For the text-containing cell, return its midpoint in [X, Y] coordinate format. 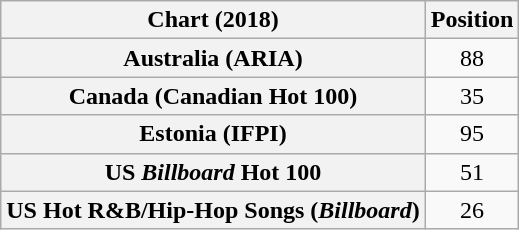
US Hot R&B/Hip-Hop Songs (Billboard) [213, 210]
35 [472, 96]
26 [472, 210]
Australia (ARIA) [213, 58]
88 [472, 58]
Position [472, 20]
Canada (Canadian Hot 100) [213, 96]
US Billboard Hot 100 [213, 172]
Chart (2018) [213, 20]
95 [472, 134]
51 [472, 172]
Estonia (IFPI) [213, 134]
